Determine the (X, Y) coordinate at the center of the cell enclosing the given text.  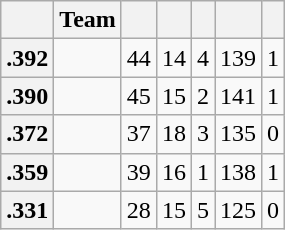
.331 (28, 210)
.392 (28, 58)
37 (138, 134)
16 (174, 172)
139 (238, 58)
.390 (28, 96)
28 (138, 210)
2 (202, 96)
.372 (28, 134)
44 (138, 58)
3 (202, 134)
39 (138, 172)
141 (238, 96)
5 (202, 210)
135 (238, 134)
125 (238, 210)
14 (174, 58)
45 (138, 96)
.359 (28, 172)
Team (88, 20)
138 (238, 172)
4 (202, 58)
18 (174, 134)
